Return [x, y] of the center of cell containing provided text 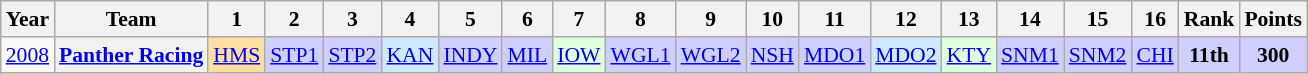
6 [527, 19]
SNM1 [1030, 55]
Panther Racing [131, 55]
13 [969, 19]
7 [578, 19]
4 [410, 19]
SNM2 [1098, 55]
8 [640, 19]
300 [1273, 55]
WGL2 [711, 55]
STP2 [352, 55]
16 [1154, 19]
Year [28, 19]
3 [352, 19]
HMS [236, 55]
NSH [772, 55]
14 [1030, 19]
MDO2 [906, 55]
KAN [410, 55]
10 [772, 19]
Points [1273, 19]
MIL [527, 55]
Rank [1210, 19]
MDO1 [834, 55]
2008 [28, 55]
WGL1 [640, 55]
2 [294, 19]
IOW [578, 55]
STP1 [294, 55]
Team [131, 19]
INDY [470, 55]
CHI [1154, 55]
1 [236, 19]
5 [470, 19]
KTY [969, 55]
11th [1210, 55]
12 [906, 19]
11 [834, 19]
15 [1098, 19]
9 [711, 19]
